Provide the [x, y] coordinate of the cell's center where the given text is located.  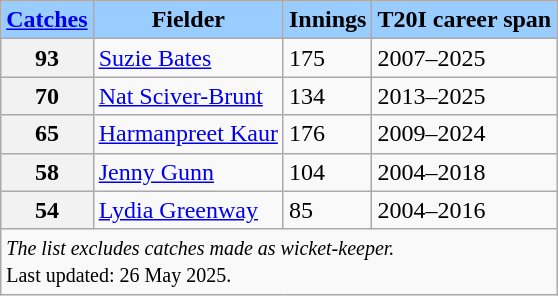
176 [327, 134]
2009–2024 [464, 134]
175 [327, 58]
Catches [47, 20]
Innings [327, 20]
58 [47, 172]
Jenny Gunn [188, 172]
Fielder [188, 20]
Lydia Greenway [188, 210]
85 [327, 210]
93 [47, 58]
Harmanpreet Kaur [188, 134]
70 [47, 96]
2013–2025 [464, 96]
134 [327, 96]
2004–2018 [464, 172]
The list excludes catches made as wicket-keeper.Last updated: 26 May 2025. [279, 262]
Nat Sciver-Brunt [188, 96]
2004–2016 [464, 210]
2007–2025 [464, 58]
104 [327, 172]
65 [47, 134]
T20I career span [464, 20]
54 [47, 210]
Suzie Bates [188, 58]
